Determine the [X, Y] coordinate at the center of the cell enclosing the given text.  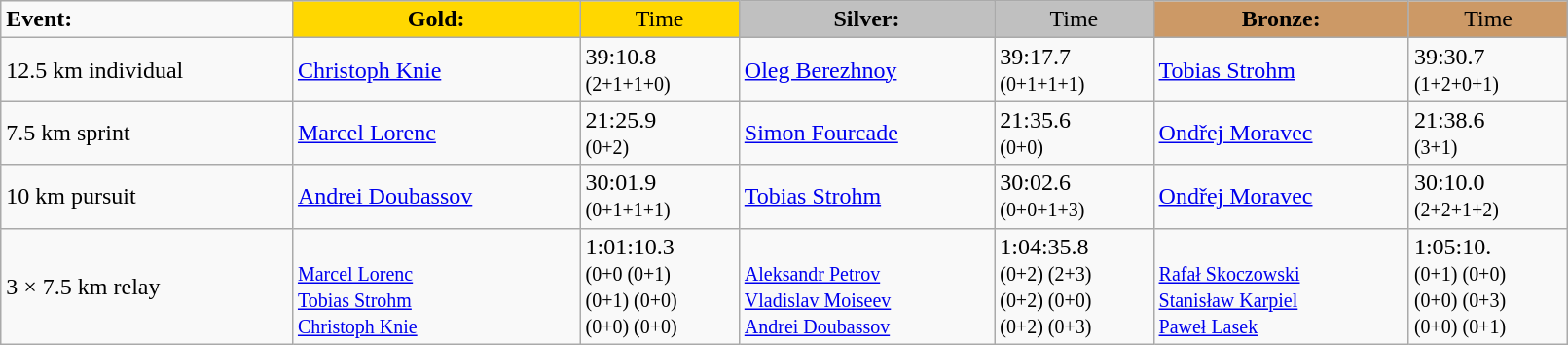
Event: [147, 19]
1:05:10.(0+1) (0+0)(0+0) (0+3)(0+0) (0+1) [1487, 287]
Oleg Berezhnoy [866, 70]
39:30.7(1+2+0+1) [1487, 70]
30:01.9(0+1+1+1) [660, 197]
3 × 7.5 km relay [147, 287]
21:38.6(3+1) [1487, 133]
21:35.6(0+0) [1075, 133]
21:25.9(0+2) [660, 133]
39:17.7(0+1+1+1) [1075, 70]
39:10.8(2+1+1+0) [660, 70]
Simon Fourcade [866, 133]
Rafał Skoczowski Stanisław Karpiel Paweł Lasek [1281, 287]
12.5 km individual [147, 70]
7.5 km sprint [147, 133]
Aleksandr Petrov Vladislav Moiseev Andrei Doubassov [866, 287]
Bronze: [1281, 19]
Christoph Knie [436, 70]
10 km pursuit [147, 197]
Gold: [436, 19]
Silver: [866, 19]
1:01:10.3(0+0 (0+1)(0+1) (0+0)(0+0) (0+0) [660, 287]
30:02.6(0+0+1+3) [1075, 197]
1:04:35.8(0+2) (2+3)(0+2) (0+0)(0+2) (0+3) [1075, 287]
Marcel Lorenc Tobias Strohm Christoph Knie [436, 287]
30:10.0(2+2+1+2) [1487, 197]
Andrei Doubassov [436, 197]
Marcel Lorenc [436, 133]
